For the text-containing cell, return its midpoint in (X, Y) coordinate format. 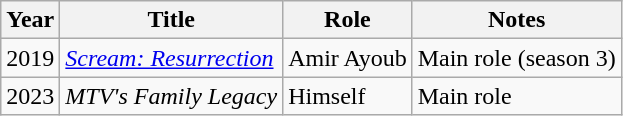
2019 (30, 58)
Scream: Resurrection (172, 58)
MTV's Family Legacy (172, 96)
Main role (516, 96)
Year (30, 20)
Himself (348, 96)
Notes (516, 20)
2023 (30, 96)
Amir Ayoub (348, 58)
Role (348, 20)
Title (172, 20)
Main role (season 3) (516, 58)
